Scan for the cell matching the given text and deliver its [X, Y] coordinate at center. 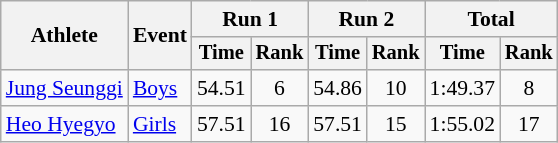
Girls [160, 124]
54.86 [338, 88]
Boys [160, 88]
Run 1 [250, 19]
Athlete [64, 36]
6 [280, 88]
10 [396, 88]
Event [160, 36]
16 [280, 124]
1:55.02 [462, 124]
Run 2 [366, 19]
Jung Seunggi [64, 88]
15 [396, 124]
Total [492, 19]
8 [529, 88]
1:49.37 [462, 88]
54.51 [222, 88]
17 [529, 124]
Heo Hyegyo [64, 124]
